Scan for the cell matching the given text and deliver its (x, y) coordinate at center. 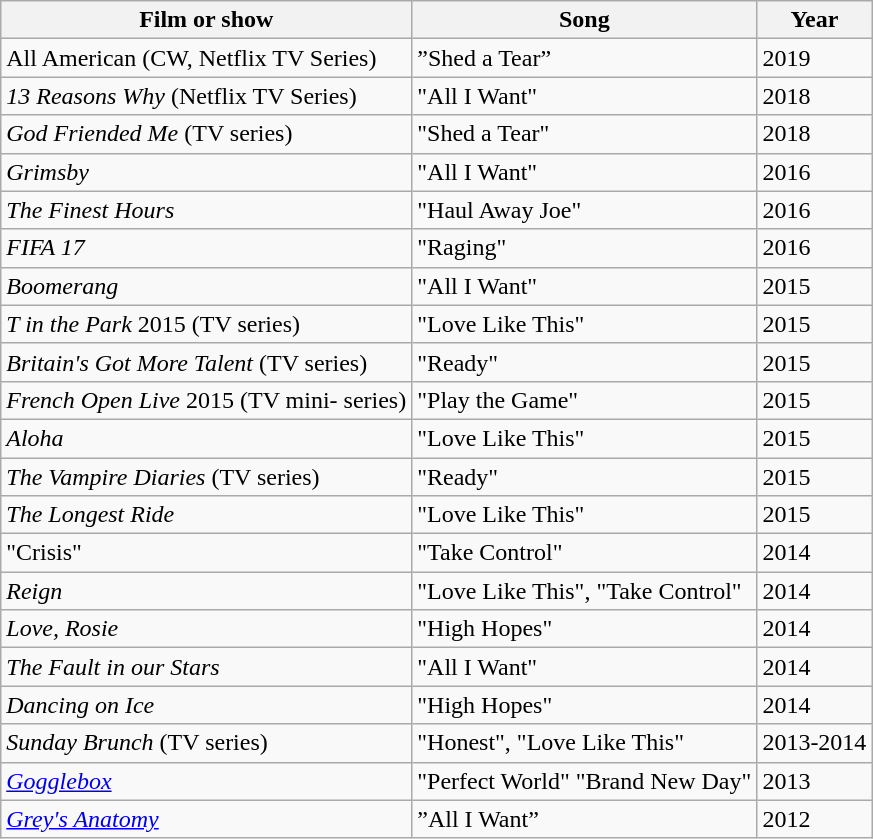
The Vampire Diaries (TV series) (206, 477)
Song (584, 20)
"Haul Away Joe" (584, 210)
Boomerang (206, 286)
"Honest", "Love Like This" (584, 743)
Britain's Got More Talent (TV series) (206, 362)
The Finest Hours (206, 210)
"Love Like This", "Take Control" (584, 591)
God Friended Me (TV series) (206, 134)
The Fault in our Stars (206, 667)
"Shed a Tear" (584, 134)
2013 (814, 781)
Reign (206, 591)
T in the Park 2015 (TV series) (206, 324)
"Take Control" (584, 553)
Dancing on Ice (206, 705)
"Perfect World" "Brand New Day" (584, 781)
Aloha (206, 438)
The Longest Ride (206, 515)
2012 (814, 819)
Grimsby (206, 172)
"Raging" (584, 248)
Love, Rosie (206, 629)
FIFA 17 (206, 248)
"Play the Game" (584, 400)
Sunday Brunch (TV series) (206, 743)
”Shed a Tear” (584, 58)
"Crisis" (206, 553)
13 Reasons Why (Netflix TV Series) (206, 96)
Year (814, 20)
All American (CW, Netflix TV Series) (206, 58)
Gogglebox (206, 781)
French Open Live 2015 (TV mini- series) (206, 400)
2019 (814, 58)
Film or show (206, 20)
Grey's Anatomy (206, 819)
2013-2014 (814, 743)
”All I Want” (584, 819)
